Find where the given text appears and provide that cell's center as [x, y] coordinate. 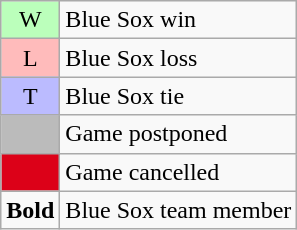
T [30, 96]
Game postponed [178, 134]
Blue Sox tie [178, 96]
Blue Sox loss [178, 58]
Blue Sox win [178, 20]
Bold [30, 210]
Game cancelled [178, 172]
W [30, 20]
L [30, 58]
Blue Sox team member [178, 210]
